Output the [X, Y] coordinate of the center of the cell containing the given text.  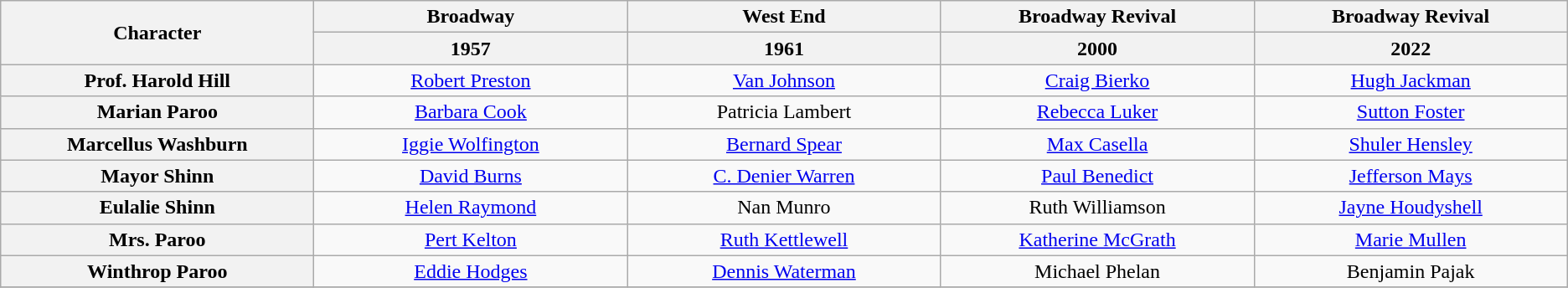
Benjamin Pajak [1411, 271]
Marcellus Washburn [157, 144]
Katherine McGrath [1097, 239]
Michael Phelan [1097, 271]
Barbara Cook [471, 112]
Prof. Harold Hill [157, 80]
C. Denier Warren [784, 176]
Robert Preston [471, 80]
1961 [784, 49]
Ruth Williamson [1097, 208]
Bernard Spear [784, 144]
Nan Munro [784, 208]
1957 [471, 49]
2022 [1411, 49]
Van Johnson [784, 80]
Mrs. Paroo [157, 239]
Iggie Wolfington [471, 144]
Rebecca Luker [1097, 112]
Helen Raymond [471, 208]
Marian Paroo [157, 112]
Character [157, 33]
Winthrop Paroo [157, 271]
David Burns [471, 176]
Eulalie Shinn [157, 208]
Sutton Foster [1411, 112]
Patricia Lambert [784, 112]
Jayne Houdyshell [1411, 208]
West End [784, 17]
Pert Kelton [471, 239]
Hugh Jackman [1411, 80]
Mayor Shinn [157, 176]
Eddie Hodges [471, 271]
2000 [1097, 49]
Max Casella [1097, 144]
Shuler Hensley [1411, 144]
Dennis Waterman [784, 271]
Ruth Kettlewell [784, 239]
Paul Benedict [1097, 176]
Broadway [471, 17]
Jefferson Mays [1411, 176]
Marie Mullen [1411, 239]
Craig Bierko [1097, 80]
